Search for the cell housing the specified text and yield its (x, y) center coordinate. 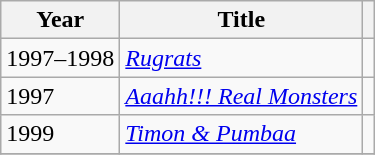
1997–1998 (60, 58)
Title (242, 20)
Year (60, 20)
Rugrats (242, 58)
1999 (60, 134)
Timon & Pumbaa (242, 134)
1997 (60, 96)
Aaahh!!! Real Monsters (242, 96)
